Find where the given text appears and provide that cell's center as [X, Y] coordinate. 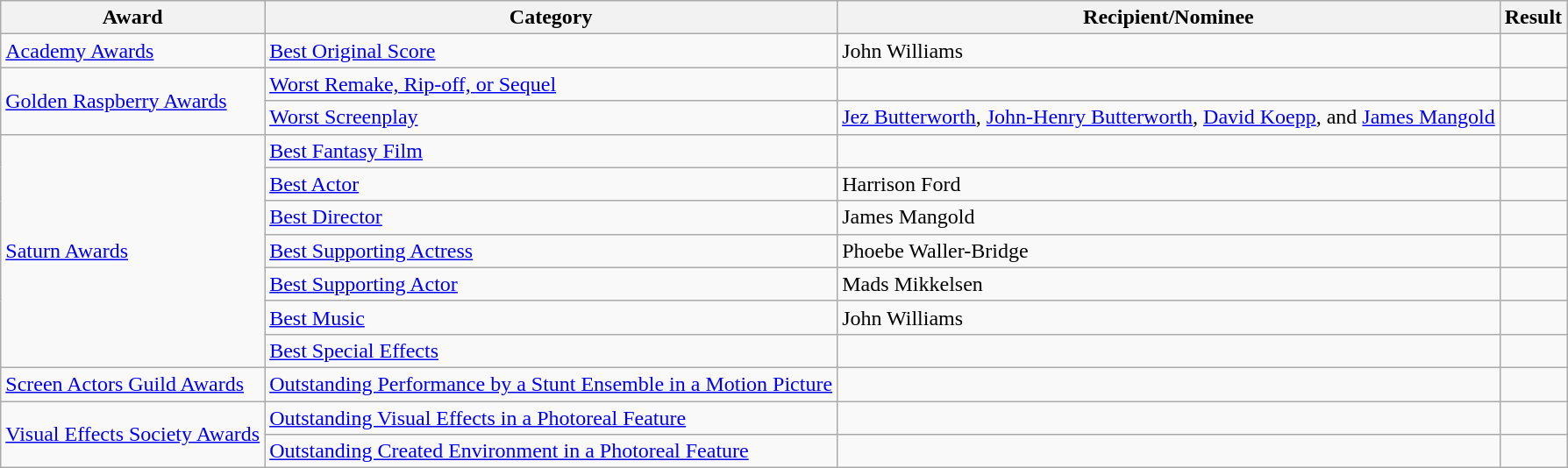
Best Fantasy Film [551, 151]
Outstanding Visual Effects in a Photoreal Feature [551, 418]
Best Director [551, 217]
Harrison Ford [1169, 184]
Best Supporting Actor [551, 284]
James Mangold [1169, 217]
Result [1533, 18]
Screen Actors Guild Awards [133, 384]
Outstanding Performance by a Stunt Ensemble in a Motion Picture [551, 384]
Best Actor [551, 184]
Recipient/Nominee [1169, 18]
Saturn Awards [133, 251]
Outstanding Created Environment in a Photoreal Feature [551, 451]
Worst Screenplay [551, 117]
Best Original Score [551, 51]
Worst Remake, Rip-off, or Sequel [551, 84]
Academy Awards [133, 51]
Best Special Effects [551, 351]
Award [133, 18]
Category [551, 18]
Best Music [551, 317]
Jez Butterworth, John-Henry Butterworth, David Koepp, and James Mangold [1169, 117]
Golden Raspberry Awards [133, 101]
Best Supporting Actress [551, 251]
Phoebe Waller-Bridge [1169, 251]
Visual Effects Society Awards [133, 435]
Mads Mikkelsen [1169, 284]
